Output the [x, y] coordinate of the center of the cell containing the given text.  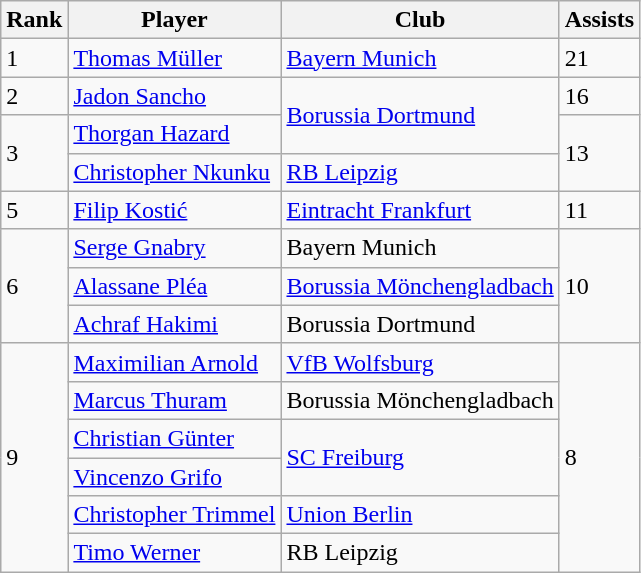
11 [599, 210]
5 [34, 210]
Thorgan Hazard [174, 134]
Alassane Pléa [174, 286]
Christopher Trimmel [174, 515]
Player [174, 20]
Thomas Müller [174, 58]
3 [34, 153]
Club [420, 20]
Timo Werner [174, 553]
Christian Günter [174, 438]
Assists [599, 20]
Christopher Nkunku [174, 172]
Union Berlin [420, 515]
VfB Wolfsburg [420, 362]
SC Freiburg [420, 457]
9 [34, 457]
13 [599, 153]
Achraf Hakimi [174, 324]
Eintracht Frankfurt [420, 210]
Rank [34, 20]
Maximilian Arnold [174, 362]
Filip Kostić [174, 210]
6 [34, 286]
Serge Gnabry [174, 248]
Marcus Thuram [174, 400]
Vincenzo Grifo [174, 477]
21 [599, 58]
2 [34, 96]
10 [599, 286]
8 [599, 457]
Jadon Sancho [174, 96]
1 [34, 58]
16 [599, 96]
